Scan for the cell matching the given text and deliver its [X, Y] coordinate at center. 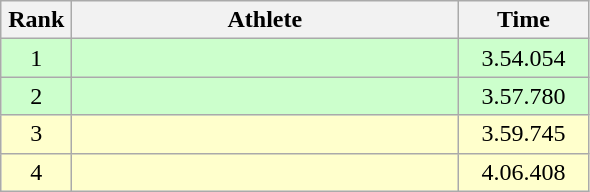
3.59.745 [524, 134]
Athlete [265, 20]
3.57.780 [524, 96]
1 [36, 58]
4.06.408 [524, 172]
4 [36, 172]
2 [36, 96]
Time [524, 20]
3.54.054 [524, 58]
Rank [36, 20]
3 [36, 134]
